Extract the (x, y) coordinate from the center of the cell holding the provided text.  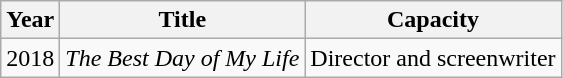
Capacity (433, 20)
2018 (30, 58)
Year (30, 20)
Title (182, 20)
Director and screenwriter (433, 58)
The Best Day of My Life (182, 58)
